Scan for the cell matching the given text and deliver its (x, y) coordinate at center. 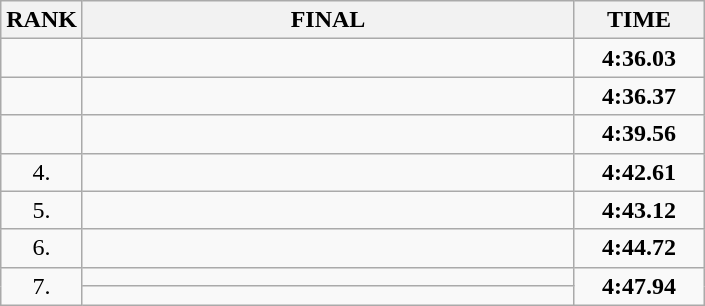
6. (42, 248)
7. (42, 286)
4:36.03 (640, 58)
4. (42, 172)
4:36.37 (640, 96)
4:47.94 (640, 286)
4:44.72 (640, 248)
4:39.56 (640, 134)
4:42.61 (640, 172)
FINAL (328, 20)
TIME (640, 20)
4:43.12 (640, 210)
RANK (42, 20)
5. (42, 210)
